Capture the cell that displays the provided text and extract its [X, Y] central coordinate. 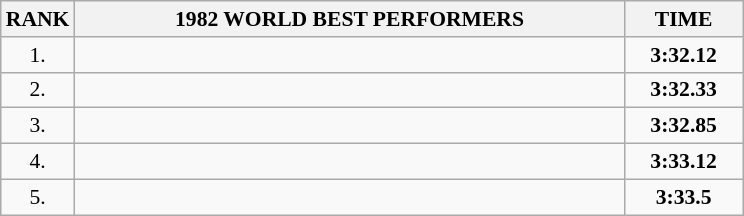
5. [38, 197]
RANK [38, 19]
TIME [684, 19]
3:33.5 [684, 197]
2. [38, 90]
3:32.12 [684, 55]
1. [38, 55]
1982 WORLD BEST PERFORMERS [349, 19]
3:32.33 [684, 90]
3:32.85 [684, 126]
3:33.12 [684, 162]
3. [38, 126]
4. [38, 162]
